Detect which cell encompasses the target text, then output its (x, y) center coordinate. 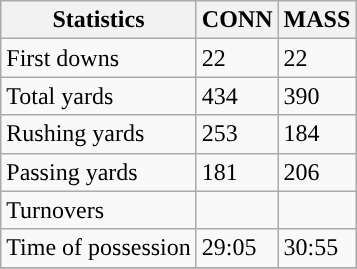
MASS (317, 20)
Rushing yards (99, 134)
Passing yards (99, 172)
Turnovers (99, 210)
181 (237, 172)
184 (317, 134)
Time of possession (99, 248)
Total yards (99, 96)
First downs (99, 58)
434 (237, 96)
253 (237, 134)
CONN (237, 20)
390 (317, 96)
Statistics (99, 20)
30:55 (317, 248)
206 (317, 172)
29:05 (237, 248)
